Scan for the cell matching the given text and deliver its (X, Y) coordinate at center. 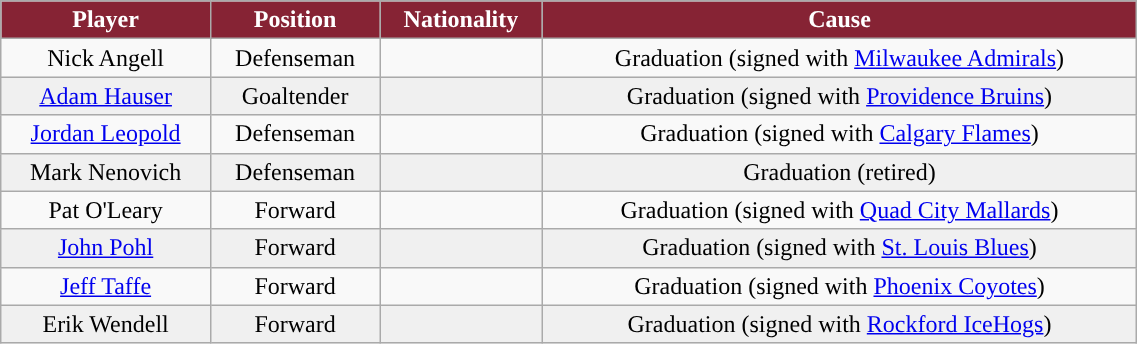
Adam Hauser (106, 96)
Nick Angell (106, 58)
Nationality (461, 20)
John Pohl (106, 248)
Graduation (signed with Quad City Mallards) (840, 210)
Graduation (signed with Calgary Flames) (840, 134)
Jeff Taffe (106, 286)
Graduation (signed with Rockford IceHogs) (840, 324)
Cause (840, 20)
Graduation (signed with Providence Bruins) (840, 96)
Jordan Leopold (106, 134)
Goaltender (294, 96)
Graduation (retired) (840, 172)
Pat O'Leary (106, 210)
Player (106, 20)
Mark Nenovich (106, 172)
Graduation (signed with St. Louis Blues) (840, 248)
Erik Wendell (106, 324)
Graduation (signed with Milwaukee Admirals) (840, 58)
Position (294, 20)
Graduation (signed with Phoenix Coyotes) (840, 286)
